Capture the cell that displays the provided text and extract its [x, y] central coordinate. 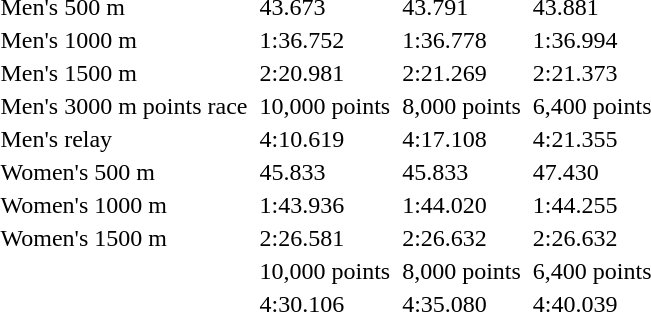
1:36.752 [325, 40]
2:20.981 [325, 73]
1:44.020 [462, 205]
2:26.581 [325, 238]
1:36.778 [462, 40]
1:43.936 [325, 205]
2:26.632 [462, 238]
4:17.108 [462, 139]
4:10.619 [325, 139]
2:21.269 [462, 73]
